Search for the cell housing the specified text and yield its [x, y] center coordinate. 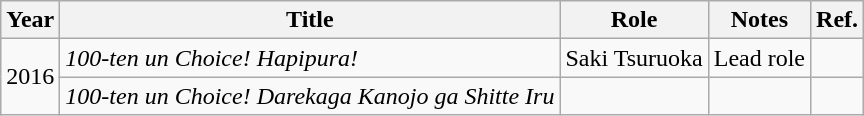
Lead role [759, 58]
Title [310, 20]
100-ten un Choice! Darekaga Kanojo ga Shitte Iru [310, 96]
100-ten un Choice! Hapipura! [310, 58]
Notes [759, 20]
Year [30, 20]
Ref. [838, 20]
Role [634, 20]
2016 [30, 77]
Saki Tsuruoka [634, 58]
